Output the [x, y] coordinate of the center of the cell containing the given text.  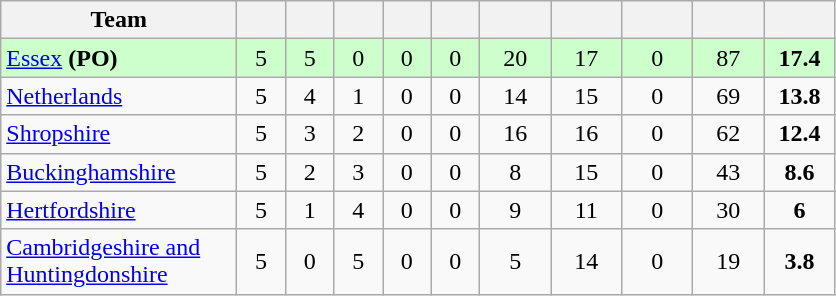
8.6 [800, 172]
Team [119, 20]
8 [516, 172]
43 [728, 172]
11 [586, 210]
Buckinghamshire [119, 172]
9 [516, 210]
62 [728, 134]
Hertfordshire [119, 210]
Essex (PO) [119, 58]
30 [728, 210]
13.8 [800, 96]
3.8 [800, 262]
12.4 [800, 134]
87 [728, 58]
17.4 [800, 58]
Shropshire [119, 134]
20 [516, 58]
19 [728, 262]
Netherlands [119, 96]
6 [800, 210]
69 [728, 96]
17 [586, 58]
Cambridgeshire and Huntingdonshire [119, 262]
